Extract the [X, Y] coordinate from the center of the cell holding the provided text.  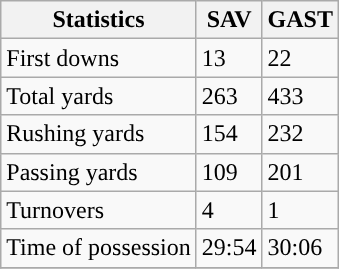
Time of possession [99, 248]
109 [229, 172]
Passing yards [99, 172]
263 [229, 96]
GAST [300, 20]
22 [300, 58]
29:54 [229, 248]
Statistics [99, 20]
154 [229, 134]
1 [300, 210]
232 [300, 134]
201 [300, 172]
SAV [229, 20]
Total yards [99, 96]
433 [300, 96]
30:06 [300, 248]
Rushing yards [99, 134]
4 [229, 210]
First downs [99, 58]
13 [229, 58]
Turnovers [99, 210]
